Search for the cell housing the specified text and yield its (x, y) center coordinate. 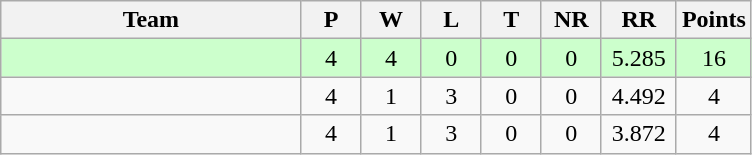
RR (638, 20)
T (511, 20)
16 (714, 58)
Points (714, 20)
L (451, 20)
3.872 (638, 134)
Team (151, 20)
W (391, 20)
5.285 (638, 58)
P (331, 20)
NR (571, 20)
4.492 (638, 96)
